Identify which cell holds the provided text, then report its [X, Y] central coordinate. 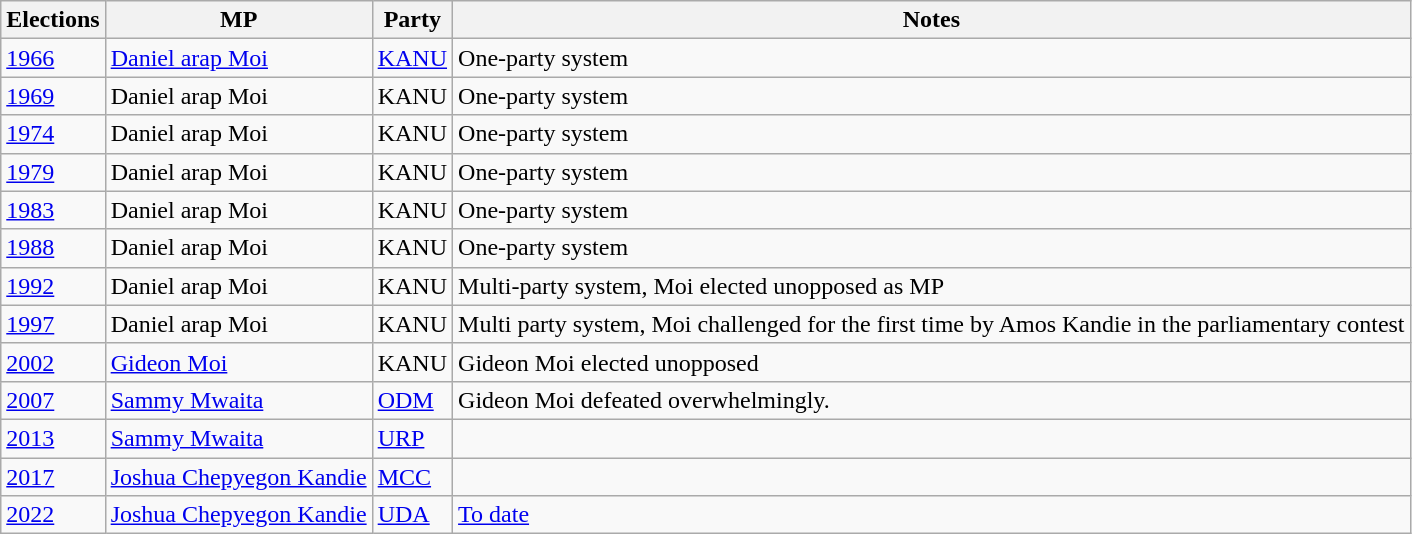
1988 [53, 248]
Elections [53, 20]
2007 [53, 400]
2002 [53, 362]
URP [412, 438]
Gideon Moi defeated overwhelmingly. [932, 400]
1979 [53, 172]
1997 [53, 324]
To date [932, 515]
Notes [932, 20]
1992 [53, 286]
Multi-party system, Moi elected unopposed as MP [932, 286]
MCC [412, 477]
1966 [53, 58]
ODM [412, 400]
2017 [53, 477]
2022 [53, 515]
1969 [53, 96]
1974 [53, 134]
Gideon Moi elected unopposed [932, 362]
UDA [412, 515]
Multi party system, Moi challenged for the first time by Amos Kandie in the parliamentary contest [932, 324]
1983 [53, 210]
2013 [53, 438]
MP [238, 20]
Gideon Moi [238, 362]
Party [412, 20]
